Detect which cell encompasses the target text, then output its [X, Y] center coordinate. 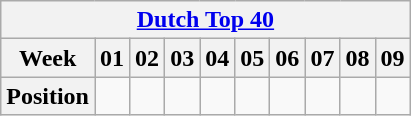
04 [218, 58]
Position [48, 96]
07 [322, 58]
05 [252, 58]
03 [182, 58]
Dutch Top 40 [206, 20]
01 [112, 58]
02 [148, 58]
08 [358, 58]
09 [392, 58]
Week [48, 58]
06 [288, 58]
